Extract the (x, y) coordinate from the center of the cell holding the provided text.  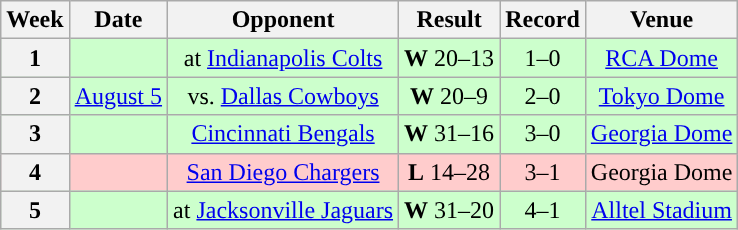
San Diego Chargers (284, 172)
1–0 (543, 58)
Venue (662, 20)
Tokyo Dome (662, 96)
vs. Dallas Cowboys (284, 96)
L 14–28 (450, 172)
1 (35, 58)
August 5 (118, 96)
RCA Dome (662, 58)
Cincinnati Bengals (284, 134)
4 (35, 172)
3–1 (543, 172)
Date (118, 20)
5 (35, 210)
at Indianapolis Colts (284, 58)
3 (35, 134)
at Jacksonville Jaguars (284, 210)
W 20–13 (450, 58)
Week (35, 20)
4–1 (543, 210)
Record (543, 20)
2–0 (543, 96)
3–0 (543, 134)
Alltel Stadium (662, 210)
Opponent (284, 20)
Result (450, 20)
W 20–9 (450, 96)
W 31–20 (450, 210)
2 (35, 96)
W 31–16 (450, 134)
